Extract the [X, Y] coordinate from the center of the cell holding the provided text.  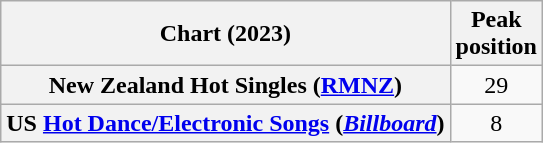
29 [496, 85]
Chart (2023) [226, 34]
8 [496, 123]
Peakposition [496, 34]
US Hot Dance/Electronic Songs (Billboard) [226, 123]
New Zealand Hot Singles (RMNZ) [226, 85]
